Return (x, y) of the center of cell containing provided text 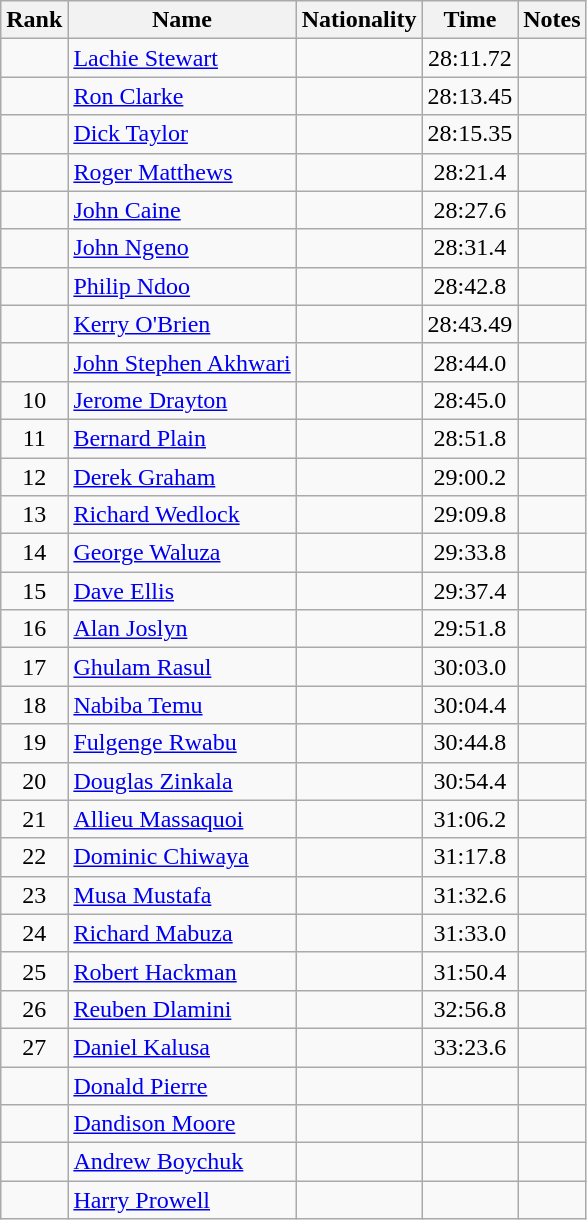
28:13.45 (470, 96)
20 (34, 781)
28:27.6 (470, 210)
26 (34, 1009)
Richard Wedlock (182, 515)
30:03.0 (470, 667)
Donald Pierre (182, 1085)
30:54.4 (470, 781)
Name (182, 20)
31:32.6 (470, 895)
11 (34, 438)
Allieu Massaquoi (182, 819)
John Stephen Akhwari (182, 362)
Jerome Drayton (182, 400)
28:51.8 (470, 438)
29:51.8 (470, 629)
31:50.4 (470, 971)
Reuben Dlamini (182, 1009)
Richard Mabuza (182, 933)
Robert Hackman (182, 971)
31:06.2 (470, 819)
Lachie Stewart (182, 58)
Roger Matthews (182, 172)
28:21.4 (470, 172)
Dick Taylor (182, 134)
John Caine (182, 210)
28:15.35 (470, 134)
28:45.0 (470, 400)
28:44.0 (470, 362)
23 (34, 895)
Dandison Moore (182, 1124)
14 (34, 553)
24 (34, 933)
Ghulam Rasul (182, 667)
Musa Mustafa (182, 895)
Alan Joslyn (182, 629)
28:42.8 (470, 286)
Kerry O'Brien (182, 324)
Nabiba Temu (182, 705)
30:44.8 (470, 743)
John Ngeno (182, 248)
33:23.6 (470, 1047)
Andrew Boychuk (182, 1162)
Philip Ndoo (182, 286)
Dave Ellis (182, 591)
George Waluza (182, 553)
Bernard Plain (182, 438)
Fulgenge Rwabu (182, 743)
21 (34, 819)
13 (34, 515)
Harry Prowell (182, 1200)
29:37.4 (470, 591)
28:31.4 (470, 248)
Derek Graham (182, 477)
32:56.8 (470, 1009)
28:11.72 (470, 58)
22 (34, 857)
19 (34, 743)
Daniel Kalusa (182, 1047)
31:17.8 (470, 857)
Rank (34, 20)
Time (470, 20)
12 (34, 477)
27 (34, 1047)
25 (34, 971)
31:33.0 (470, 933)
15 (34, 591)
16 (34, 629)
18 (34, 705)
30:04.4 (470, 705)
Nationality (359, 20)
Ron Clarke (182, 96)
29:09.8 (470, 515)
29:00.2 (470, 477)
29:33.8 (470, 553)
28:43.49 (470, 324)
Notes (552, 20)
10 (34, 400)
17 (34, 667)
Dominic Chiwaya (182, 857)
Douglas Zinkala (182, 781)
